For the text-containing cell, return its midpoint in [x, y] coordinate format. 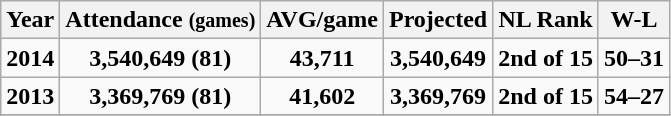
Year [30, 20]
Projected [438, 20]
AVG/game [322, 20]
3,540,649 (81) [160, 58]
2014 [30, 58]
41,602 [322, 96]
54–27 [634, 96]
Attendance (games) [160, 20]
W-L [634, 20]
3,369,769 [438, 96]
3,369,769 (81) [160, 96]
3,540,649 [438, 58]
NL Rank [546, 20]
43,711 [322, 58]
2013 [30, 96]
50–31 [634, 58]
